Return [x, y] of the center of cell containing provided text 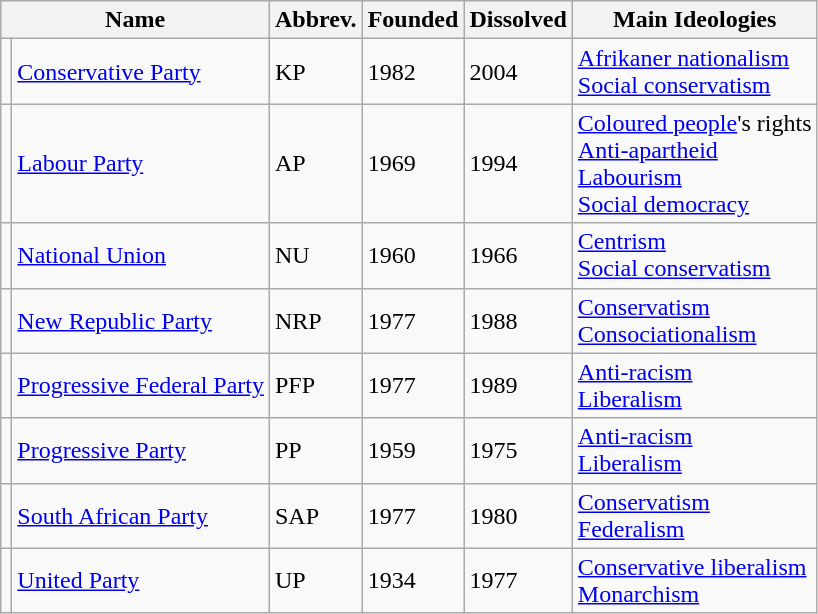
1982 [413, 72]
SAP [316, 516]
Dissolved [518, 20]
UP [316, 580]
1966 [518, 256]
NU [316, 256]
Conservative Party [141, 72]
Abbrev. [316, 20]
1980 [518, 516]
CentrismSocial conservatism [694, 256]
1989 [518, 386]
Name [136, 20]
1988 [518, 320]
Conservative liberalismMonarchism [694, 580]
AP [316, 164]
ConservatismConsociationalism [694, 320]
Labour Party [141, 164]
1975 [518, 450]
Afrikaner nationalismSocial conservatism [694, 72]
National Union [141, 256]
ConservatismFederalism [694, 516]
1994 [518, 164]
Founded [413, 20]
South African Party [141, 516]
PFP [316, 386]
NRP [316, 320]
1960 [413, 256]
1969 [413, 164]
Coloured people's rightsAnti-apartheidLabourismSocial democracy [694, 164]
Main Ideologies [694, 20]
Progressive Party [141, 450]
New Republic Party [141, 320]
2004 [518, 72]
1934 [413, 580]
KP [316, 72]
PP [316, 450]
United Party [141, 580]
1959 [413, 450]
Progressive Federal Party [141, 386]
